Capture the cell that displays the provided text and extract its [X, Y] central coordinate. 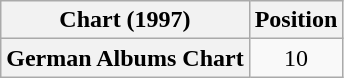
German Albums Chart [125, 58]
Position [296, 20]
Chart (1997) [125, 20]
10 [296, 58]
